From the cell containing the given text, extract its center point as (x, y) coordinate. 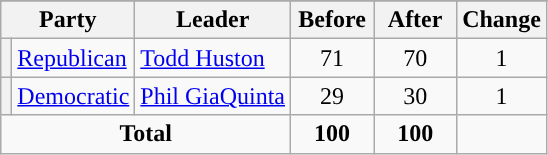
Change (502, 20)
Total (146, 134)
29 (332, 96)
71 (332, 58)
Democratic (74, 96)
Leader (213, 20)
After (416, 20)
70 (416, 58)
Party (68, 20)
Republican (74, 58)
Before (332, 20)
Phil GiaQuinta (213, 96)
Todd Huston (213, 58)
30 (416, 96)
